Return [x, y] of the center of cell containing provided text 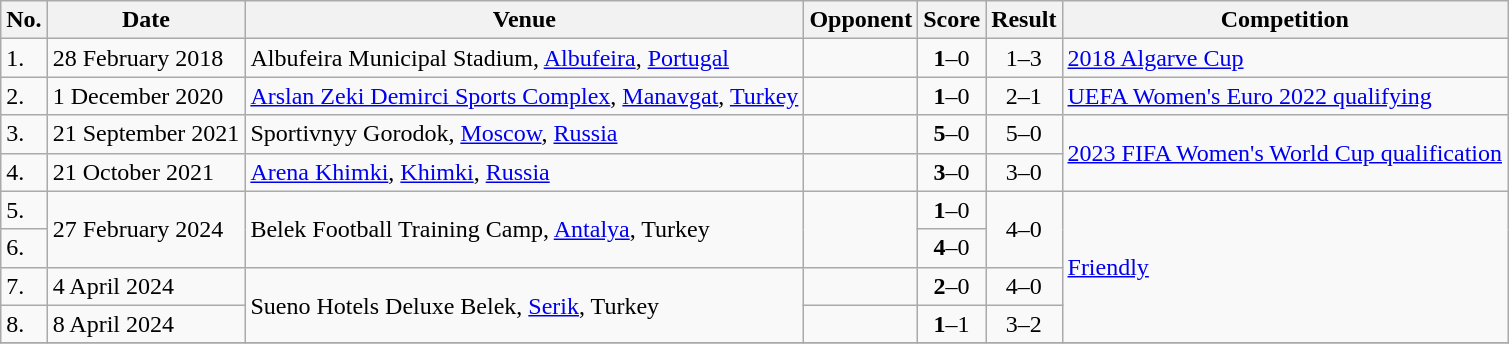
7. [24, 286]
5. [24, 210]
1. [24, 58]
Belek Football Training Camp, Antalya, Turkey [524, 229]
Friendly [1285, 267]
2018 Algarve Cup [1285, 58]
8. [24, 324]
Score [952, 20]
6. [24, 248]
1–3 [1024, 58]
21 October 2021 [146, 172]
3–2 [1024, 324]
Competition [1285, 20]
Sueno Hotels Deluxe Belek, Serik, Turkey [524, 305]
8 April 2024 [146, 324]
Albufeira Municipal Stadium, Albufeira, Portugal [524, 58]
28 February 2018 [146, 58]
Venue [524, 20]
27 February 2024 [146, 229]
Sportivnyy Gorodok, Moscow, Russia [524, 134]
4. [24, 172]
2–0 [952, 286]
4 April 2024 [146, 286]
Opponent [861, 20]
21 September 2021 [146, 134]
2023 FIFA Women's World Cup qualification [1285, 153]
Arena Khimki, Khimki, Russia [524, 172]
Date [146, 20]
Arslan Zeki Demirci Sports Complex, Manavgat, Turkey [524, 96]
3. [24, 134]
No. [24, 20]
2. [24, 96]
Result [1024, 20]
1 December 2020 [146, 96]
UEFA Women's Euro 2022 qualifying [1285, 96]
1–1 [952, 324]
2–1 [1024, 96]
